Locate the cell with the specified text and output its [X, Y] center coordinate. 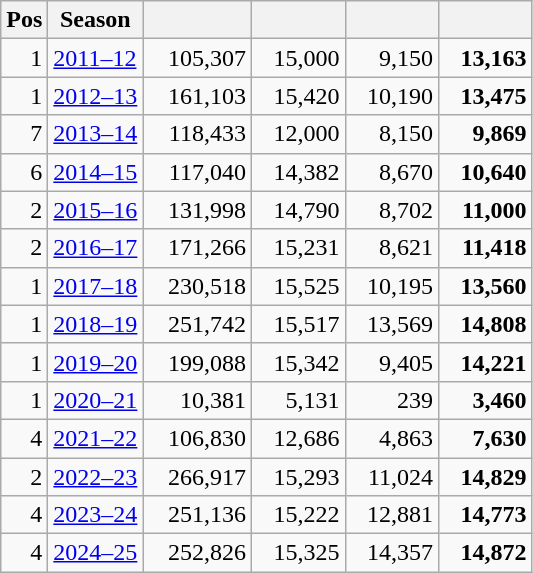
117,040 [198, 172]
171,266 [198, 248]
2014–15 [96, 172]
12,881 [392, 515]
2016–17 [96, 248]
15,517 [298, 324]
13,569 [392, 324]
10,190 [392, 96]
3,460 [486, 400]
15,000 [298, 58]
2019–20 [96, 362]
266,917 [198, 477]
199,088 [198, 362]
14,829 [486, 477]
11,418 [486, 248]
4,863 [392, 438]
11,024 [392, 477]
2024–25 [96, 553]
2013–14 [96, 134]
14,808 [486, 324]
2023–24 [96, 515]
15,525 [298, 286]
2020–21 [96, 400]
9,405 [392, 362]
11,000 [486, 210]
15,222 [298, 515]
118,433 [198, 134]
15,231 [298, 248]
15,342 [298, 362]
5,131 [298, 400]
105,307 [198, 58]
8,150 [392, 134]
251,742 [198, 324]
2012–13 [96, 96]
12,000 [298, 134]
12,686 [298, 438]
161,103 [198, 96]
230,518 [198, 286]
6 [24, 172]
13,475 [486, 96]
10,381 [198, 400]
8,621 [392, 248]
106,830 [198, 438]
239 [392, 400]
7,630 [486, 438]
9,869 [486, 134]
2022–23 [96, 477]
2015–16 [96, 210]
14,221 [486, 362]
8,702 [392, 210]
10,640 [486, 172]
251,136 [198, 515]
2018–19 [96, 324]
13,560 [486, 286]
14,790 [298, 210]
15,293 [298, 477]
8,670 [392, 172]
10,195 [392, 286]
14,357 [392, 553]
9,150 [392, 58]
Pos [24, 20]
252,826 [198, 553]
14,773 [486, 515]
15,325 [298, 553]
2021–22 [96, 438]
14,382 [298, 172]
14,872 [486, 553]
131,998 [198, 210]
15,420 [298, 96]
2011–12 [96, 58]
2017–18 [96, 286]
7 [24, 134]
13,163 [486, 58]
Season [96, 20]
